Identify which cell holds the provided text, then report its [x, y] central coordinate. 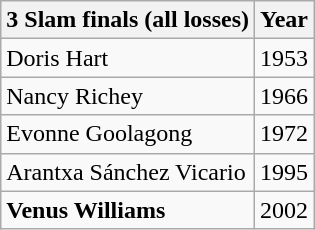
3 Slam finals (all losses) [128, 20]
1972 [284, 134]
Year [284, 20]
1995 [284, 172]
1953 [284, 58]
Doris Hart [128, 58]
Evonne Goolagong [128, 134]
Nancy Richey [128, 96]
Venus Williams [128, 210]
2002 [284, 210]
1966 [284, 96]
Arantxa Sánchez Vicario [128, 172]
